Determine the [X, Y] coordinate at the center of the cell enclosing the given text.  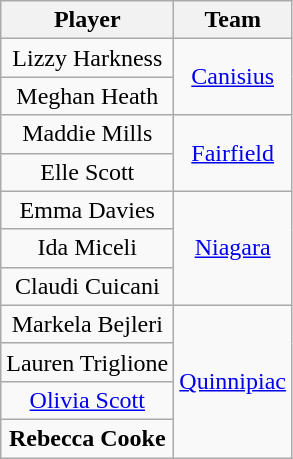
Lauren Triglione [88, 362]
Claudi Cuicani [88, 286]
Emma Davies [88, 210]
Rebecca Cooke [88, 438]
Olivia Scott [88, 400]
Ida Miceli [88, 248]
Meghan Heath [88, 96]
Elle Scott [88, 172]
Quinnipiac [233, 381]
Team [233, 20]
Lizzy Harkness [88, 58]
Player [88, 20]
Maddie Mills [88, 134]
Canisius [233, 77]
Fairfield [233, 153]
Niagara [233, 248]
Markela Bejleri [88, 324]
